Pinpoint the cell where the given text exists, returning its [x, y] midpoint coordinate. 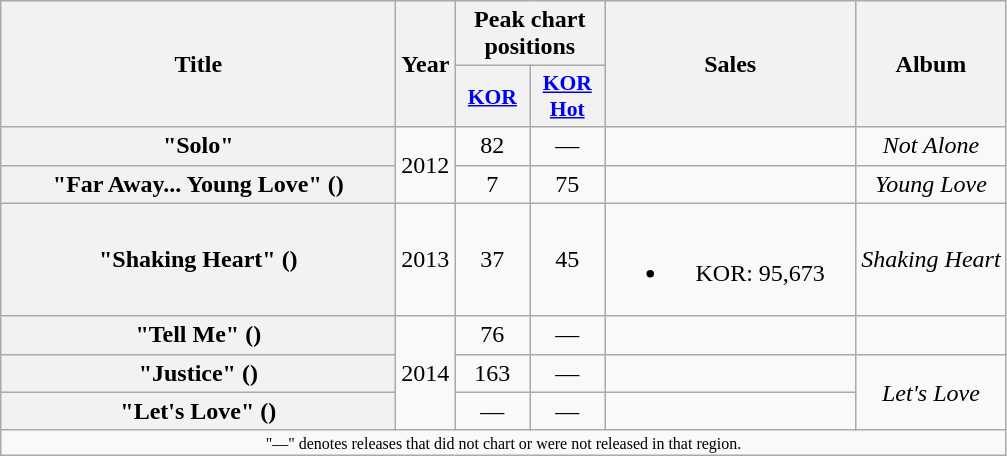
76 [492, 335]
Sales [730, 64]
"Justice" () [198, 373]
"Far Away... Young Love" () [198, 184]
KORHot [568, 96]
75 [568, 184]
KOR [492, 96]
Year [426, 64]
Shaking Heart [931, 260]
Young Love [931, 184]
"—" denotes releases that did not chart or were not released in that region. [504, 442]
Title [198, 64]
82 [492, 146]
2014 [426, 373]
163 [492, 373]
"Shaking Heart" () [198, 260]
"Solo" [198, 146]
2012 [426, 165]
7 [492, 184]
"Let's Love" () [198, 411]
Not Alone [931, 146]
45 [568, 260]
37 [492, 260]
"Tell Me" () [198, 335]
Let's Love [931, 392]
Peak chart positions [530, 34]
2013 [426, 260]
KOR: 95,673 [730, 260]
Album [931, 64]
